Output the (x, y) coordinate of the center of the cell containing the given text.  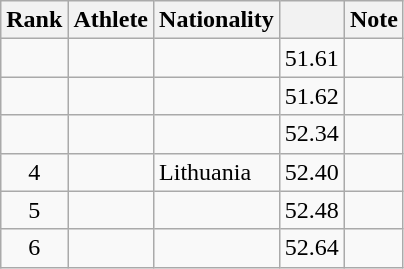
52.48 (312, 210)
Nationality (217, 20)
51.61 (312, 58)
4 (34, 172)
51.62 (312, 96)
Athlete (111, 20)
6 (34, 248)
Rank (34, 20)
Note (374, 20)
52.34 (312, 134)
Lithuania (217, 172)
5 (34, 210)
52.64 (312, 248)
52.40 (312, 172)
